Find where the given text appears and provide that cell's center as (X, Y) coordinate. 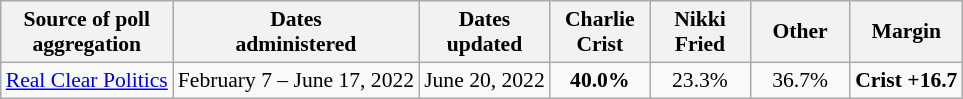
Datesadministered (296, 32)
CharlieCrist (600, 32)
Crist +16.7 (906, 80)
NikkiFried (700, 32)
Source of pollaggregation (87, 32)
Other (800, 32)
Real Clear Politics (87, 80)
February 7 – June 17, 2022 (296, 80)
23.3% (700, 80)
36.7% (800, 80)
Datesupdated (484, 32)
June 20, 2022 (484, 80)
40.0% (600, 80)
Margin (906, 32)
